Scan for the cell matching the given text and deliver its [X, Y] coordinate at center. 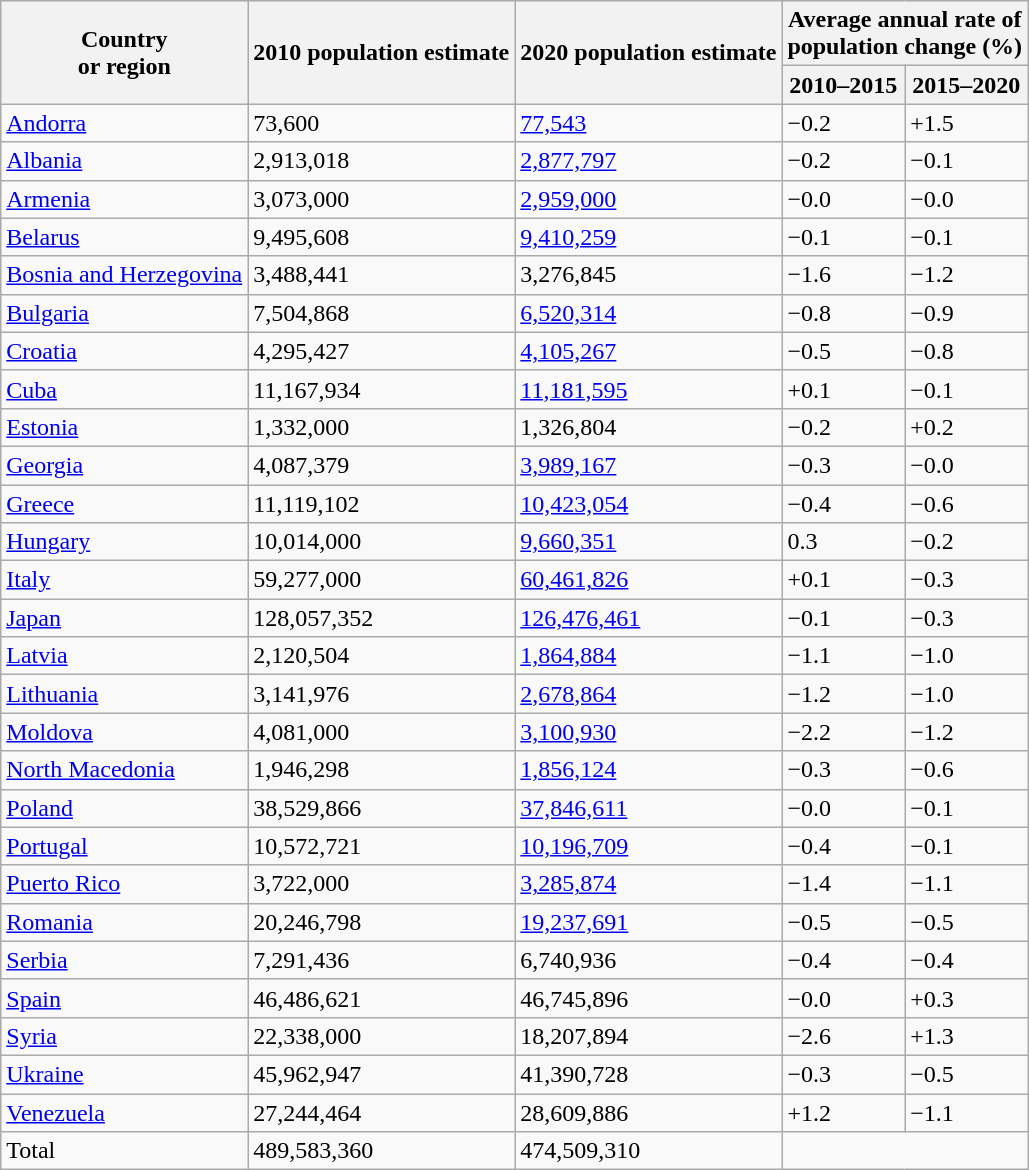
+0.2 [966, 427]
Armenia [124, 199]
Syria [124, 1036]
Poland [124, 808]
North Macedonia [124, 770]
Andorra [124, 123]
6,520,314 [648, 313]
2,678,864 [648, 694]
9,410,259 [648, 237]
7,504,868 [382, 313]
+1.3 [966, 1036]
4,295,427 [382, 351]
Average annual rate ofpopulation change (%) [905, 34]
Portugal [124, 846]
27,244,464 [382, 1113]
474,509,310 [648, 1151]
2,913,018 [382, 161]
Countryor region [124, 52]
−1.6 [844, 275]
20,246,798 [382, 922]
3,488,441 [382, 275]
2,959,000 [648, 199]
−1.4 [844, 884]
Hungary [124, 542]
Moldova [124, 732]
18,207,894 [648, 1036]
1,864,884 [648, 656]
+1.2 [844, 1113]
2010 population estimate [382, 52]
38,529,866 [382, 808]
2010–2015 [844, 85]
10,014,000 [382, 542]
489,583,360 [382, 1151]
1,856,124 [648, 770]
+0.3 [966, 998]
3,276,845 [648, 275]
11,167,934 [382, 389]
60,461,826 [648, 580]
128,057,352 [382, 618]
Georgia [124, 465]
Albania [124, 161]
−0.9 [966, 313]
4,087,379 [382, 465]
Bulgaria [124, 313]
3,073,000 [382, 199]
Greece [124, 503]
45,962,947 [382, 1074]
11,181,595 [648, 389]
−2.2 [844, 732]
−2.6 [844, 1036]
0.3 [844, 542]
3,100,930 [648, 732]
1,946,298 [382, 770]
73,600 [382, 123]
3,141,976 [382, 694]
Croatia [124, 351]
10,196,709 [648, 846]
9,495,608 [382, 237]
Italy [124, 580]
22,338,000 [382, 1036]
Serbia [124, 960]
Lithuania [124, 694]
4,081,000 [382, 732]
Romania [124, 922]
3,285,874 [648, 884]
9,660,351 [648, 542]
Spain [124, 998]
2015–2020 [966, 85]
7,291,436 [382, 960]
1,332,000 [382, 427]
4,105,267 [648, 351]
2020 population estimate [648, 52]
Venezuela [124, 1113]
59,277,000 [382, 580]
Ukraine [124, 1074]
Cuba [124, 389]
6,740,936 [648, 960]
2,877,797 [648, 161]
77,543 [648, 123]
+1.5 [966, 123]
3,722,000 [382, 884]
Japan [124, 618]
28,609,886 [648, 1113]
1,326,804 [648, 427]
19,237,691 [648, 922]
2,120,504 [382, 656]
11,119,102 [382, 503]
Total [124, 1151]
10,572,721 [382, 846]
46,486,621 [382, 998]
Bosnia and Herzegovina [124, 275]
37,846,611 [648, 808]
Latvia [124, 656]
10,423,054 [648, 503]
46,745,896 [648, 998]
Belarus [124, 237]
Estonia [124, 427]
3,989,167 [648, 465]
126,476,461 [648, 618]
Puerto Rico [124, 884]
41,390,728 [648, 1074]
